Extract the (X, Y) coordinate from the center of the cell holding the provided text.  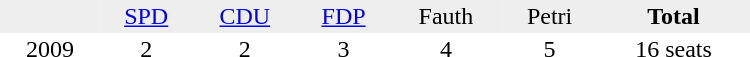
Total (674, 16)
FDP (344, 16)
SPD (146, 16)
Petri (550, 16)
Fauth (446, 16)
CDU (244, 16)
